Determine the (x, y) coordinate at the center of the cell enclosing the given text.  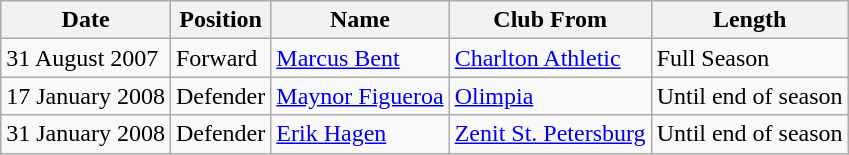
Zenit St. Petersburg (550, 134)
Date (86, 20)
Position (220, 20)
Forward (220, 58)
Length (750, 20)
Charlton Athletic (550, 58)
17 January 2008 (86, 96)
Marcus Bent (360, 58)
Maynor Figueroa (360, 96)
Erik Hagen (360, 134)
31 January 2008 (86, 134)
31 August 2007 (86, 58)
Olimpia (550, 96)
Full Season (750, 58)
Club From (550, 20)
Name (360, 20)
